From the cell containing the given text, extract its center point as [X, Y] coordinate. 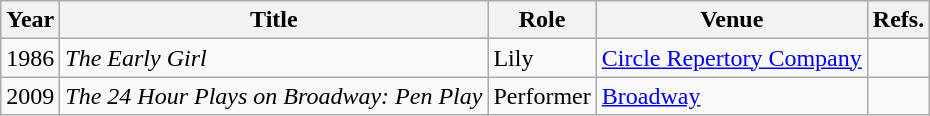
Refs. [898, 20]
The 24 Hour Plays on Broadway: Pen Play [274, 96]
1986 [30, 58]
Year [30, 20]
Circle Repertory Company [732, 58]
Performer [542, 96]
Broadway [732, 96]
Lily [542, 58]
Venue [732, 20]
Title [274, 20]
The Early Girl [274, 58]
Role [542, 20]
2009 [30, 96]
